Search for the cell housing the specified text and yield its [X, Y] center coordinate. 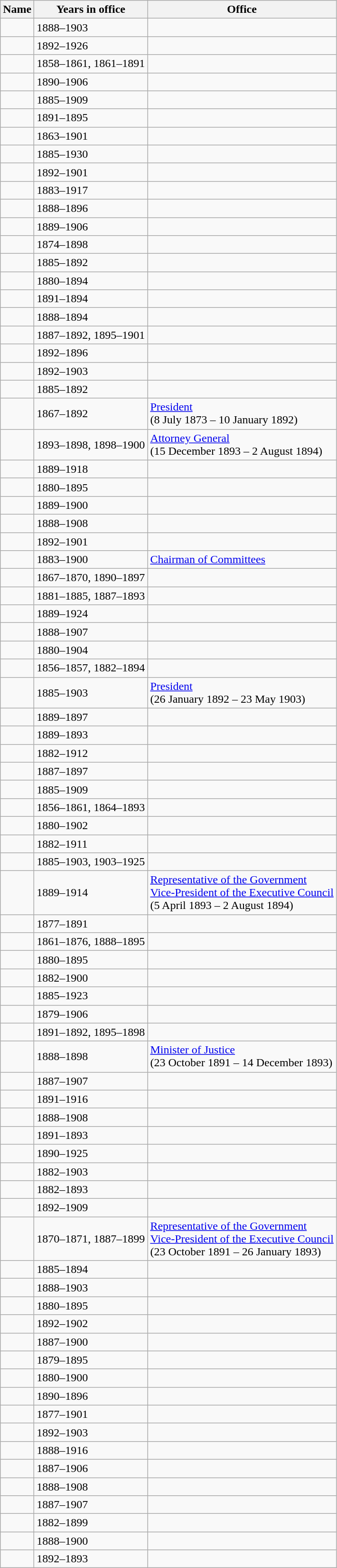
Minister of Justice(23 October 1891 – 14 December 1893) [242, 1057]
Years in office [91, 10]
President(8 July 1873 – 10 January 1892) [242, 413]
1861–1876, 1888–1895 [91, 942]
1889–1906 [91, 227]
1856–1857, 1882–1894 [91, 668]
1887–1900 [91, 1342]
1885–1903 [91, 693]
1877–1901 [91, 1414]
1867–1892 [91, 413]
1882–1899 [91, 1523]
1890–1925 [91, 1153]
1885–1930 [91, 154]
Office [242, 10]
1882–1900 [91, 978]
1891–1893 [91, 1135]
1858–1861, 1861–1891 [91, 64]
1880–1894 [91, 281]
1882–1911 [91, 843]
1888–1898 [91, 1057]
1892–1926 [91, 46]
1892–1893 [91, 1559]
1867–1870, 1890–1897 [91, 578]
1893–1898, 1898–1900 [91, 445]
1880–1902 [91, 825]
1879–1906 [91, 1014]
1888–1916 [91, 1450]
1892–1902 [91, 1324]
1885–1903, 1903–1925 [91, 862]
1874–1898 [91, 245]
1888–1896 [91, 208]
1891–1895 [91, 118]
1882–1903 [91, 1171]
1885–1894 [91, 1270]
1889–1918 [91, 469]
1883–1917 [91, 190]
Attorney General(15 December 1893 – 2 August 1894) [242, 445]
Representative of the GovernmentVice-President of the Executive Council(23 October 1891 – 26 January 1893) [242, 1239]
1880–1904 [91, 650]
1885–1923 [91, 996]
1863–1901 [91, 136]
1891–1892, 1895–1898 [91, 1032]
1881–1885, 1887–1893 [91, 596]
1888–1894 [91, 317]
1880–1900 [91, 1378]
1887–1892, 1895–1901 [91, 335]
1870–1871, 1887–1899 [91, 1239]
1891–1916 [91, 1099]
1887–1906 [91, 1468]
1887–1897 [91, 771]
1889–1897 [91, 717]
Representative of the GovernmentVice-President of the Executive Council(5 April 1893 – 2 August 1894) [242, 893]
1856–1861, 1864–1893 [91, 807]
1882–1912 [91, 753]
1890–1896 [91, 1396]
1890–1906 [91, 82]
Name [17, 10]
1889–1893 [91, 735]
1888–1907 [91, 632]
1892–1909 [91, 1208]
Chairman of Committees [242, 560]
1889–1924 [91, 614]
1883–1900 [91, 560]
1889–1900 [91, 505]
1891–1894 [91, 299]
1882–1893 [91, 1190]
President(26 January 1892 – 23 May 1903) [242, 693]
1892–1896 [91, 353]
1877–1891 [91, 924]
1879–1895 [91, 1360]
1889–1914 [91, 893]
1888–1900 [91, 1541]
